Determine the [X, Y] coordinate at the center of the cell enclosing the given text.  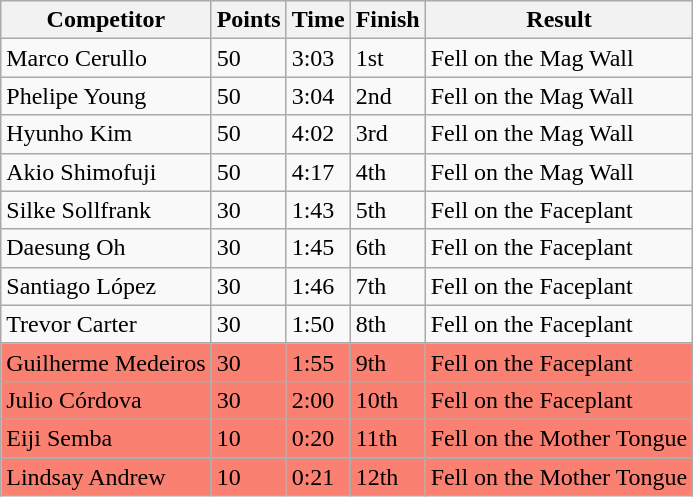
3:04 [318, 96]
Result [559, 20]
1st [388, 58]
0:20 [318, 438]
Lindsay Andrew [106, 477]
Eiji Semba [106, 438]
Silke Sollfrank [106, 210]
1:55 [318, 362]
9th [388, 362]
Marco Cerullo [106, 58]
Points [248, 20]
Akio Shimofuji [106, 172]
Guilherme Medeiros [106, 362]
2:00 [318, 400]
8th [388, 324]
Finish [388, 20]
11th [388, 438]
3:03 [318, 58]
1:45 [318, 248]
Phelipe Young [106, 96]
5th [388, 210]
Santiago López [106, 286]
6th [388, 248]
4:02 [318, 134]
Trevor Carter [106, 324]
4th [388, 172]
Daesung Oh [106, 248]
1:43 [318, 210]
2nd [388, 96]
Competitor [106, 20]
Julio Córdova [106, 400]
1:50 [318, 324]
4:17 [318, 172]
0:21 [318, 477]
10th [388, 400]
3rd [388, 134]
Time [318, 20]
7th [388, 286]
1:46 [318, 286]
Hyunho Kim [106, 134]
12th [388, 477]
